Detect which cell encompasses the target text, then output its [X, Y] center coordinate. 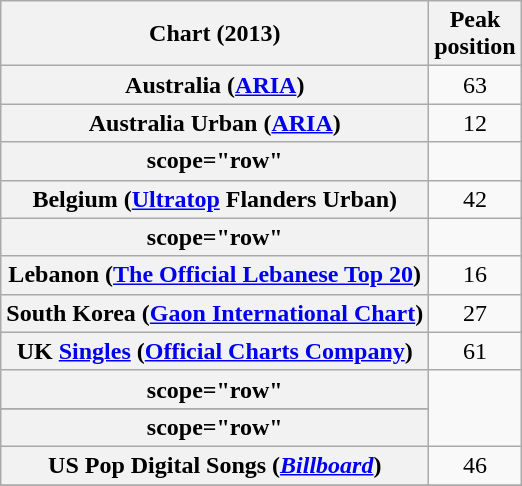
42 [475, 199]
UK Singles (Official Charts Company) [215, 351]
27 [475, 313]
Peakposition [475, 34]
South Korea (Gaon International Chart) [215, 313]
Australia (ARIA) [215, 85]
Chart (2013) [215, 34]
Belgium (Ultratop Flanders Urban) [215, 199]
US Pop Digital Songs (Billboard) [215, 465]
61 [475, 351]
63 [475, 85]
16 [475, 275]
12 [475, 123]
Australia Urban (ARIA) [215, 123]
46 [475, 465]
Lebanon (The Official Lebanese Top 20) [215, 275]
